Extract the [X, Y] coordinate from the center of the cell holding the provided text.  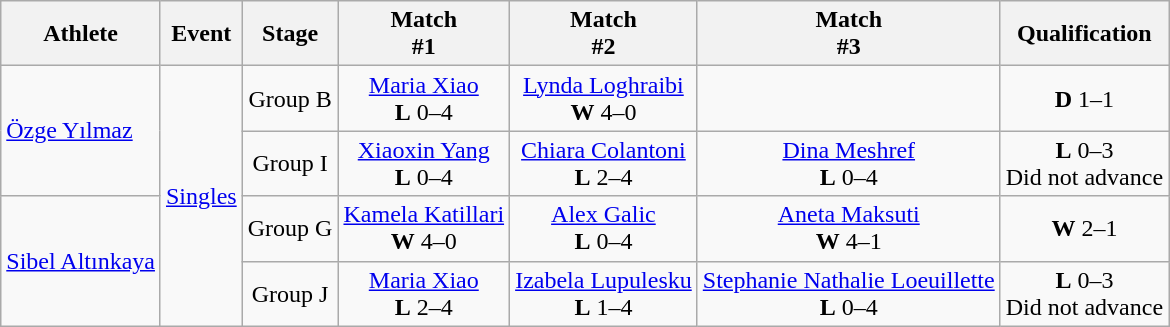
Aneta MaksutiW 4–1 [848, 228]
Qualification [1084, 34]
Match#2 [604, 34]
Kamela KatillariW 4–0 [424, 228]
Maria XiaoL 2–4 [424, 294]
D 1–1 [1084, 98]
Özge Yılmaz [81, 131]
Lynda LoghraibiW 4–0 [604, 98]
Athlete [81, 34]
Event [201, 34]
Group G [290, 228]
Group I [290, 164]
Sibel Altınkaya [81, 261]
Singles [201, 196]
Alex GalicL 0–4 [604, 228]
W 2–1 [1084, 228]
Maria XiaoL 0–4 [424, 98]
Xiaoxin YangL 0–4 [424, 164]
Stage [290, 34]
Stephanie Nathalie LoeuilletteL 0–4 [848, 294]
Group B [290, 98]
Match#3 [848, 34]
Match#1 [424, 34]
Chiara ColantoniL 2–4 [604, 164]
Izabela LupuleskuL 1–4 [604, 294]
Dina MeshrefL 0–4 [848, 164]
Group J [290, 294]
